Locate the cell with the specified text and output its (X, Y) center coordinate. 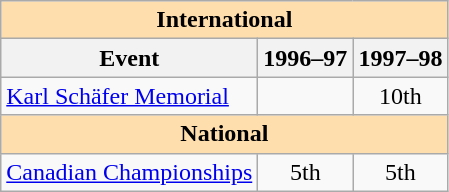
Event (130, 58)
Canadian Championships (130, 172)
International (224, 20)
National (224, 134)
1996–97 (306, 58)
1997–98 (400, 58)
Karl Schäfer Memorial (130, 96)
10th (400, 96)
